Scan for the cell matching the given text and deliver its [X, Y] coordinate at center. 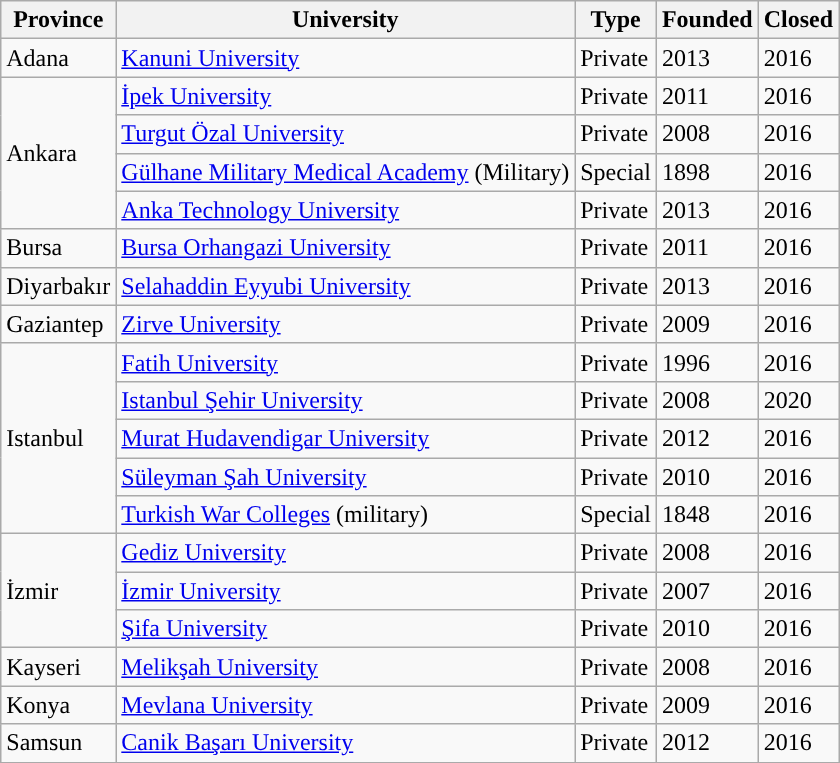
Gediz University [346, 553]
İpek University [346, 96]
Konya [58, 705]
İzmir [58, 591]
Turgut Özal University [346, 134]
Type [616, 20]
Canik Başarı University [346, 743]
Adana [58, 58]
Fatih University [346, 362]
Bursa Orhangazi University [346, 248]
Samsun [58, 743]
Kanuni University [346, 58]
Selahaddin Eyyubi University [346, 286]
Istanbul [58, 438]
University [346, 20]
Gaziantep [58, 324]
Zirve University [346, 324]
Diyarbakır [58, 286]
Ankara [58, 153]
Closed [798, 20]
Süleyman Şah University [346, 477]
1848 [707, 515]
İzmir University [346, 591]
Murat Hudavendigar University [346, 438]
1898 [707, 172]
Province [58, 20]
Mevlana University [346, 705]
Melikşah University [346, 667]
2007 [707, 591]
1996 [707, 362]
Şifa University [346, 629]
Anka Technology University [346, 210]
2020 [798, 400]
Bursa [58, 248]
Istanbul Şehir University [346, 400]
Turkish War Colleges (military) [346, 515]
Gülhane Military Medical Academy (Military) [346, 172]
Kayseri [58, 667]
Founded [707, 20]
